Locate the cell with the specified text and output its (X, Y) center coordinate. 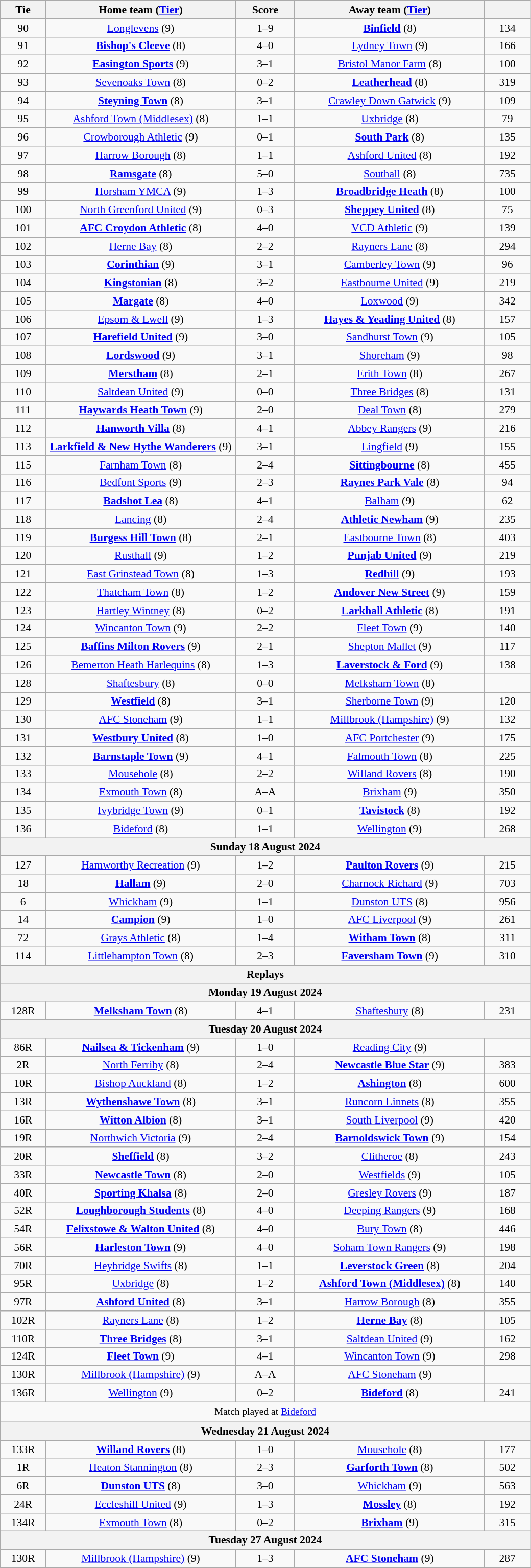
Eastbourne United (9) (390, 283)
162 (508, 1339)
Witham Town (8) (390, 938)
Hamworthy Recreation (9) (141, 865)
Sheffield (8) (141, 1157)
14 (23, 920)
122 (23, 592)
Ramsgate (8) (141, 174)
Lydney Town (9) (390, 46)
5–0 (265, 174)
138 (508, 665)
Hanworth Villa (8) (141, 429)
Felixstowe & Walton United (8) (141, 1229)
403 (508, 537)
Hallam (9) (141, 883)
97R (23, 1302)
Hartley Wintney (8) (141, 611)
Clitheroe (8) (390, 1157)
Camberley Town (9) (390, 265)
Paulton Rovers (9) (390, 865)
703 (508, 883)
116 (23, 483)
Easington Sports (9) (141, 64)
72 (23, 938)
North Ferriby (8) (141, 1065)
154 (508, 1138)
Southall (8) (390, 174)
383 (508, 1065)
134R (23, 1523)
33R (23, 1175)
101 (23, 228)
52R (23, 1211)
Leverstock Green (8) (390, 1266)
93 (23, 83)
79 (508, 119)
121 (23, 574)
1–4 (265, 938)
204 (508, 1266)
118 (23, 520)
110 (23, 392)
Deeping Rangers (9) (390, 1211)
315 (508, 1523)
111 (23, 410)
124R (23, 1356)
Tuesday 27 August 2024 (265, 1540)
231 (508, 1011)
319 (508, 83)
187 (508, 1193)
102R (23, 1320)
287 (508, 1559)
166 (508, 46)
133 (23, 774)
Merstham (8) (141, 374)
Heybridge Swifts (8) (141, 1266)
Binfield (8) (390, 28)
268 (508, 829)
Nailsea & Tickenham (9) (141, 1047)
168 (508, 1211)
24R (23, 1504)
54R (23, 1229)
South Park (8) (390, 137)
128R (23, 1011)
127 (23, 865)
North Greenford United (9) (141, 210)
Sherborne Town (9) (390, 701)
241 (508, 1393)
86R (23, 1047)
Heaton Stannington (8) (141, 1468)
Match played at Bideford (265, 1412)
Balham (9) (390, 501)
198 (508, 1248)
Bedfont Sports (9) (141, 483)
215 (508, 865)
Barnstaple Town (9) (141, 756)
Bristol Manor Farm (8) (390, 64)
Sittingbourne (8) (390, 465)
Monday 19 August 2024 (265, 993)
Bishop's Cleeve (8) (141, 46)
Leatherhead (8) (390, 83)
128 (23, 683)
Haywards Heath Town (9) (141, 410)
112 (23, 429)
AFC Croydon Athletic (8) (141, 228)
Rusthall (9) (141, 556)
446 (508, 1229)
735 (508, 174)
AFC Portchester (9) (390, 738)
6 (23, 902)
Northwich Victoria (9) (141, 1138)
235 (508, 520)
75 (508, 210)
20R (23, 1157)
124 (23, 628)
Garforth Town (8) (390, 1468)
Raynes Park Vale (8) (390, 483)
Kingstonian (8) (141, 283)
956 (508, 902)
600 (508, 1084)
123 (23, 611)
Baffins Milton Rovers (9) (141, 647)
190 (508, 774)
311 (508, 938)
Barnoldswick Town (9) (390, 1138)
Sheppey United (8) (390, 210)
Longlevens (9) (141, 28)
420 (508, 1120)
6R (23, 1486)
92 (23, 64)
455 (508, 465)
Bishop Auckland (8) (141, 1084)
Bury Town (8) (390, 1229)
Littlehampton Town (8) (141, 956)
298 (508, 1356)
310 (508, 956)
Sporting Khalsa (8) (141, 1193)
East Grinstead Town (8) (141, 574)
Eccleshill United (9) (141, 1504)
Westbury United (8) (141, 738)
Sandhurst Town (9) (390, 337)
Westfields (9) (390, 1175)
19R (23, 1138)
136R (23, 1393)
16R (23, 1120)
10R (23, 1084)
Westfield (8) (141, 701)
Laverstock & Ford (9) (390, 665)
Sunday 18 August 2024 (265, 847)
Ashington (8) (390, 1084)
Erith Town (8) (390, 374)
129 (23, 701)
Redhill (9) (390, 574)
Gresley Rovers (9) (390, 1193)
Lordswood (9) (141, 356)
Witton Albion (8) (141, 1120)
Newcastle Blue Star (9) (390, 1065)
Tie (23, 10)
Faversham Town (9) (390, 956)
Harleston Town (9) (141, 1248)
159 (508, 592)
175 (508, 738)
113 (23, 447)
Away team (Tier) (390, 10)
130 (23, 720)
Campion (9) (141, 920)
95 (23, 119)
Farnham Town (8) (141, 465)
Shoreham (9) (390, 356)
Newcastle Town (8) (141, 1175)
350 (508, 792)
110R (23, 1339)
Eastbourne Town (8) (390, 537)
2R (23, 1065)
Crowborough Athletic (9) (141, 137)
1–9 (265, 28)
62 (508, 501)
Larkhall Athletic (8) (390, 611)
Larkfield & New Hythe Wanderers (9) (141, 447)
Abbey Rangers (9) (390, 429)
13R (23, 1102)
Crawley Down Gatwick (9) (390, 101)
Mossley (8) (390, 1504)
Harefield United (9) (141, 337)
225 (508, 756)
108 (23, 356)
95R (23, 1284)
Home team (Tier) (141, 10)
91 (23, 46)
40R (23, 1193)
97 (23, 155)
Hayes & Yeading United (8) (390, 319)
Margate (8) (141, 301)
243 (508, 1157)
Badshot Lea (8) (141, 501)
Epsom & Ewell (9) (141, 319)
106 (23, 319)
157 (508, 319)
Thatcham Town (8) (141, 592)
Soham Town Rangers (9) (390, 1248)
104 (23, 283)
261 (508, 920)
Reading City (9) (390, 1047)
Bemerton Heath Harlequins (8) (141, 665)
Lancing (8) (141, 520)
133R (23, 1449)
114 (23, 956)
136 (23, 829)
Ivybridge Town (9) (141, 811)
502 (508, 1468)
Tavistock (8) (390, 811)
126 (23, 665)
Lingfield (9) (390, 447)
Loxwood (9) (390, 301)
South Liverpool (9) (390, 1120)
193 (508, 574)
Athletic Newham (9) (390, 520)
Charnock Richard (9) (390, 883)
Wythenshawe Town (8) (141, 1102)
Shepton Mallet (9) (390, 647)
Score (265, 10)
102 (23, 246)
70R (23, 1266)
Horsham YMCA (9) (141, 192)
Broadbridge Heath (8) (390, 192)
1R (23, 1468)
18 (23, 883)
107 (23, 337)
115 (23, 465)
Deal Town (8) (390, 410)
Burgess Hill Town (8) (141, 537)
267 (508, 374)
119 (23, 537)
563 (508, 1486)
191 (508, 611)
99 (23, 192)
Tuesday 20 August 2024 (265, 1029)
155 (508, 447)
Replays (265, 974)
56R (23, 1248)
Andover New Street (9) (390, 592)
VCD Athletic (9) (390, 228)
Falmouth Town (8) (390, 756)
90 (23, 28)
216 (508, 429)
279 (508, 410)
AFC Liverpool (9) (390, 920)
Punjab United (9) (390, 556)
Loughborough Students (8) (141, 1211)
342 (508, 301)
0–3 (265, 210)
Sevenoaks Town (8) (141, 83)
125 (23, 647)
Runcorn Linnets (8) (390, 1102)
Steyning Town (8) (141, 101)
294 (508, 246)
103 (23, 265)
177 (508, 1449)
Wednesday 21 August 2024 (265, 1432)
Grays Athletic (8) (141, 938)
139 (508, 228)
Corinthian (9) (141, 265)
